Find where the given text appears and provide that cell's center as (x, y) coordinate. 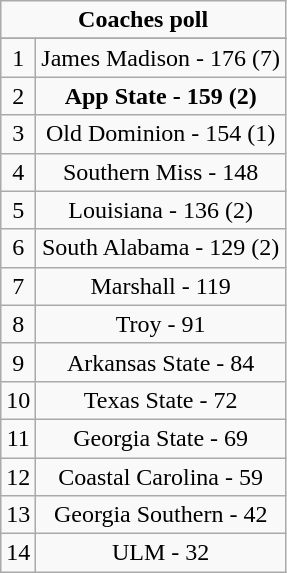
8 (18, 324)
Texas State - 72 (161, 400)
South Alabama - 129 (2) (161, 248)
3 (18, 134)
9 (18, 362)
Troy - 91 (161, 324)
Georgia State - 69 (161, 438)
ULM - 32 (161, 553)
12 (18, 477)
6 (18, 248)
Coastal Carolina - 59 (161, 477)
Georgia Southern - 42 (161, 515)
4 (18, 172)
Louisiana - 136 (2) (161, 210)
14 (18, 553)
Arkansas State - 84 (161, 362)
2 (18, 96)
App State - 159 (2) (161, 96)
11 (18, 438)
James Madison - 176 (7) (161, 58)
Southern Miss - 148 (161, 172)
1 (18, 58)
7 (18, 286)
10 (18, 400)
13 (18, 515)
Old Dominion - 154 (1) (161, 134)
Coaches poll (144, 20)
Marshall - 119 (161, 286)
5 (18, 210)
